Identify which cell holds the provided text, then report its [X, Y] central coordinate. 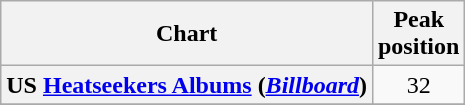
32 [418, 85]
Chart [187, 34]
Peakposition [418, 34]
US Heatseekers Albums (Billboard) [187, 85]
